Extract the [x, y] coordinate from the center of the cell holding the provided text.  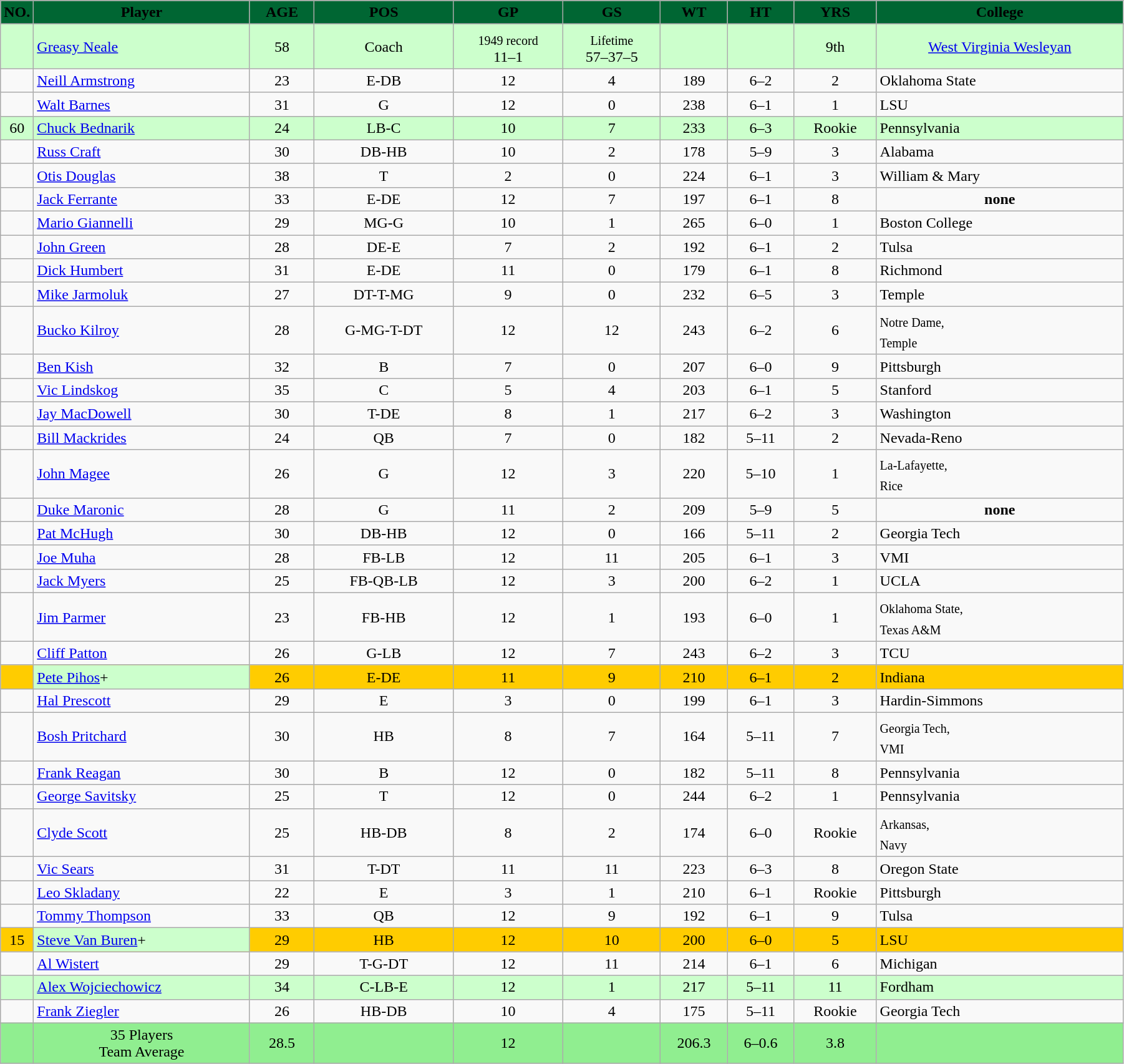
197 [694, 199]
Oklahoma State, Texas A&M [999, 617]
244 [694, 796]
Walt Barnes [142, 104]
35 Players Team Average [142, 1043]
AGE [282, 12]
UCLA [999, 581]
Alex Wojciechowicz [142, 987]
John Magee [142, 474]
265 [694, 223]
Washington [999, 414]
Bosh Pritchard [142, 737]
9th [835, 46]
Tommy Thompson [142, 916]
38 [282, 175]
La-Lafayette,Rice [999, 474]
22 [282, 892]
Georgia Tech,VMI [999, 737]
15 [17, 940]
Al Wistert [142, 964]
T-G-DT [384, 964]
E-DB [384, 80]
6–5 [761, 294]
Dick Humbert [142, 271]
Coach [384, 46]
34 [282, 987]
166 [694, 533]
Richmond [999, 271]
Jack Ferrante [142, 199]
209 [694, 510]
GS [612, 12]
Michigan [999, 964]
35 [282, 390]
Hal Prescott [142, 700]
28.5 [282, 1043]
Ben Kish [142, 366]
LB-C [384, 128]
GP [508, 12]
Clyde Scott [142, 833]
189 [694, 80]
175 [694, 1011]
Alabama [999, 152]
6–0.6 [761, 1043]
214 [694, 964]
Neill Armstrong [142, 80]
Pete Pihos+ [142, 677]
223 [694, 869]
Vic Lindskog [142, 390]
YRS [835, 12]
Hardin-Simmons [999, 700]
205 [694, 557]
Nevada-Reno [999, 438]
MG-G [384, 223]
Fordham [999, 987]
G-MG-T-DT [384, 331]
Boston College [999, 223]
207 [694, 366]
174 [694, 833]
Steve Van Buren+ [142, 940]
224 [694, 175]
POS [384, 12]
Otis Douglas [142, 175]
232 [694, 294]
1949 record11–1 [508, 46]
Duke Maronic [142, 510]
Mike Jarmoluk [142, 294]
220 [694, 474]
WT [694, 12]
Jim Parmer [142, 617]
60 [17, 128]
Greasy Neale [142, 46]
Indiana [999, 677]
164 [694, 737]
T-DE [384, 414]
HT [761, 12]
27 [282, 294]
193 [694, 617]
Notre Dame, Temple [999, 331]
Pat McHugh [142, 533]
T-DT [384, 869]
Chuck Bednarik [142, 128]
233 [694, 128]
Mario Giannelli [142, 223]
Lifetime57–37–5 [612, 46]
West Virginia Wesleyan [999, 46]
Jay MacDowell [142, 414]
C-LB-E [384, 987]
John Green [142, 247]
179 [694, 271]
58 [282, 46]
32 [282, 366]
G-LB [384, 653]
College [999, 12]
199 [694, 700]
3.8 [835, 1043]
Arkansas,Navy [999, 833]
FB-QB-LB [384, 581]
TCU [999, 653]
Temple [999, 294]
Oklahoma State [999, 80]
VMI [999, 557]
DT-T-MG [384, 294]
George Savitsky [142, 796]
Cliff Patton [142, 653]
206.3 [694, 1043]
Joe Muha [142, 557]
NO. [17, 12]
Vic Sears [142, 869]
Jack Myers [142, 581]
Oregon State [999, 869]
William & Mary [999, 175]
DE-E [384, 247]
178 [694, 152]
C [384, 390]
Russ Craft [142, 152]
5–10 [761, 474]
Bucko Kilroy [142, 331]
Leo Skladany [142, 892]
Frank Ziegler [142, 1011]
Bill Mackrides [142, 438]
Stanford [999, 390]
238 [694, 104]
Frank Reagan [142, 773]
FB-LB [384, 557]
Player [142, 12]
203 [694, 390]
FB-HB [384, 617]
